Find where the given text appears and provide that cell's center as [x, y] coordinate. 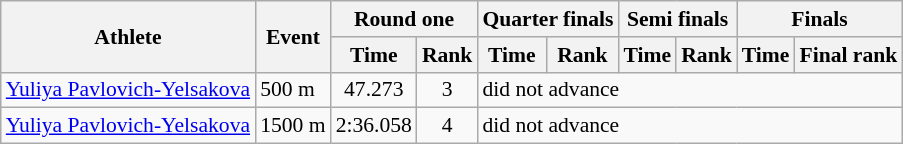
47.273 [374, 90]
Final rank [848, 55]
Event [292, 36]
Quarter finals [548, 19]
Athlete [128, 36]
Semi finals [677, 19]
4 [448, 126]
500 m [292, 90]
Finals [820, 19]
Round one [404, 19]
1500 m [292, 126]
3 [448, 90]
2:36.058 [374, 126]
